Output the (X, Y) coordinate of the center of the cell containing the given text.  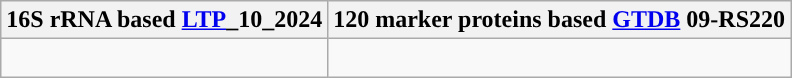
120 marker proteins based GTDB 09-RS220 (560, 20)
16S rRNA based LTP_10_2024 (164, 20)
